Return the (x, y) coordinate for the center point of the cell that contains the specified text.  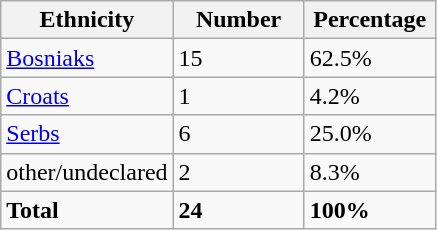
1 (238, 96)
15 (238, 58)
Croats (87, 96)
Number (238, 20)
Serbs (87, 134)
62.5% (370, 58)
24 (238, 210)
2 (238, 172)
8.3% (370, 172)
Bosniaks (87, 58)
Total (87, 210)
Ethnicity (87, 20)
100% (370, 210)
Percentage (370, 20)
other/undeclared (87, 172)
6 (238, 134)
4.2% (370, 96)
25.0% (370, 134)
